Locate the cell with the specified text and output its (x, y) center coordinate. 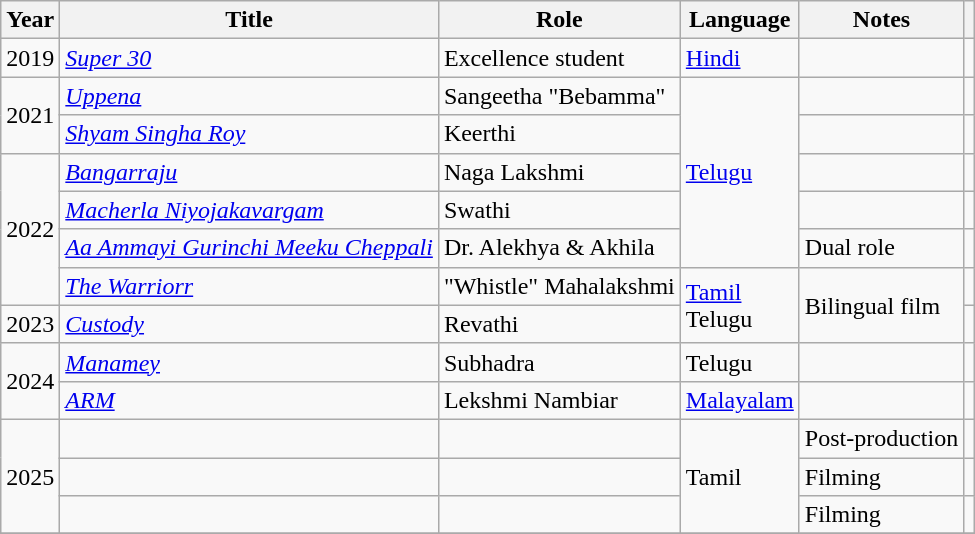
2019 (30, 58)
Excellence student (559, 58)
ARM (250, 400)
Title (250, 20)
Bangarraju (250, 172)
Notes (881, 20)
2021 (30, 115)
"Whistle" Mahalakshmi (559, 286)
Swathi (559, 210)
Super 30 (250, 58)
Tamil Telugu (740, 305)
Aa Ammayi Gurinchi Meeku Cheppali (250, 248)
2023 (30, 324)
Bilingual film (881, 305)
2025 (30, 476)
Year (30, 20)
Keerthi (559, 134)
Revathi (559, 324)
2022 (30, 229)
Post-production (881, 438)
The Warriorr (250, 286)
Dual role (881, 248)
Language (740, 20)
Lekshmi Nambiar (559, 400)
2024 (30, 381)
Macherla Niyojakavargam (250, 210)
Shyam Singha Roy (250, 134)
Malayalam (740, 400)
Dr. Alekhya & Akhila (559, 248)
Naga Lakshmi (559, 172)
Uppena (250, 96)
Hindi (740, 58)
Sangeetha "Bebamma" (559, 96)
Role (559, 20)
Custody (250, 324)
Tamil (740, 476)
Manamey (250, 362)
Subhadra (559, 362)
